Pinpoint the cell where the given text exists, returning its [X, Y] midpoint coordinate. 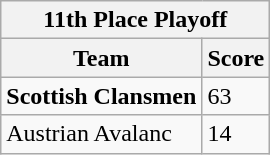
14 [236, 134]
Austrian Avalanc [102, 134]
Scottish Clansmen [102, 96]
Team [102, 58]
Score [236, 58]
63 [236, 96]
11th Place Playoff [136, 20]
